Search for the cell housing the specified text and yield its [x, y] center coordinate. 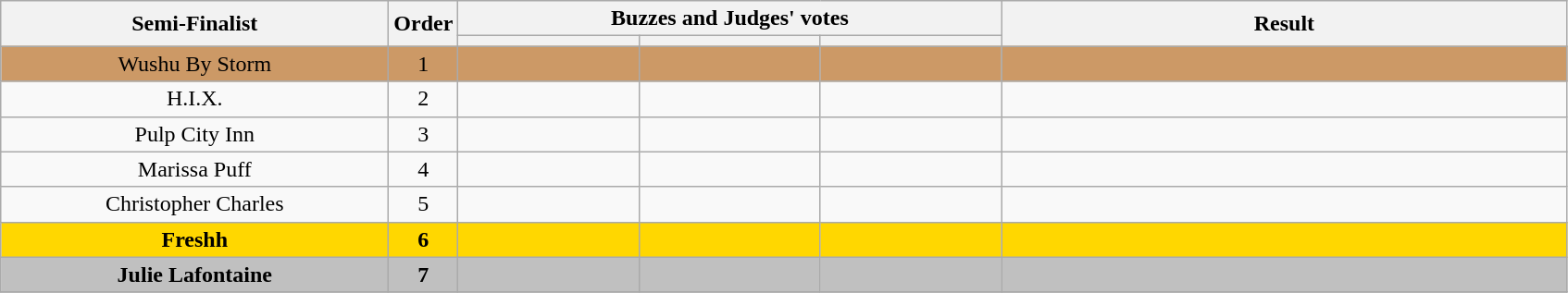
5 [424, 204]
Marissa Puff [194, 169]
H.I.X. [194, 99]
Result [1285, 24]
6 [424, 239]
Freshh [194, 239]
Order [424, 24]
1 [424, 64]
Pulp City Inn [194, 134]
Christopher Charles [194, 204]
Buzzes and Judges' votes [729, 18]
Wushu By Storm [194, 64]
3 [424, 134]
4 [424, 169]
7 [424, 275]
Julie Lafontaine [194, 275]
2 [424, 99]
Semi-Finalist [194, 24]
